Capture the cell that displays the provided text and extract its (X, Y) central coordinate. 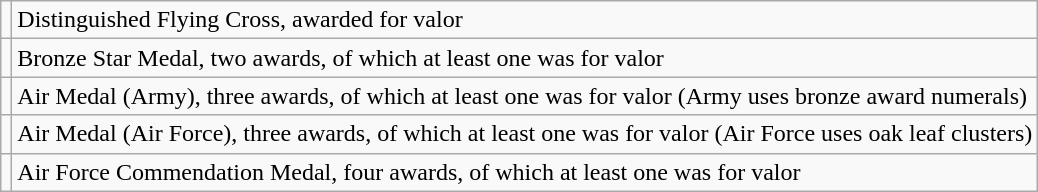
Air Force Commendation Medal, four awards, of which at least one was for valor (525, 172)
Air Medal (Air Force), three awards, of which at least one was for valor (Air Force uses oak leaf clusters) (525, 134)
Air Medal (Army), three awards, of which at least one was for valor (Army uses bronze award numerals) (525, 96)
Bronze Star Medal, two awards, of which at least one was for valor (525, 58)
Distinguished Flying Cross, awarded for valor (525, 20)
